Identify which cell holds the provided text, then report its [x, y] central coordinate. 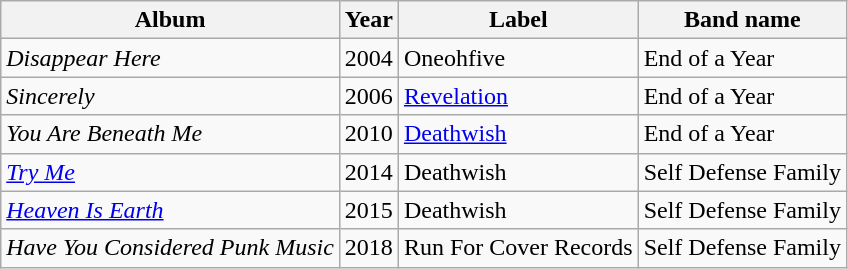
Heaven Is Earth [170, 210]
Disappear Here [170, 58]
Have You Considered Punk Music [170, 248]
Sincerely [170, 96]
Album [170, 20]
Year [368, 20]
2004 [368, 58]
Revelation [518, 96]
Label [518, 20]
You Are Beneath Me [170, 134]
Oneohfive [518, 58]
2014 [368, 172]
Try Me [170, 172]
2010 [368, 134]
Run For Cover Records [518, 248]
Band name [742, 20]
2015 [368, 210]
2018 [368, 248]
2006 [368, 96]
